Output the [X, Y] coordinate of the center of the cell containing the given text.  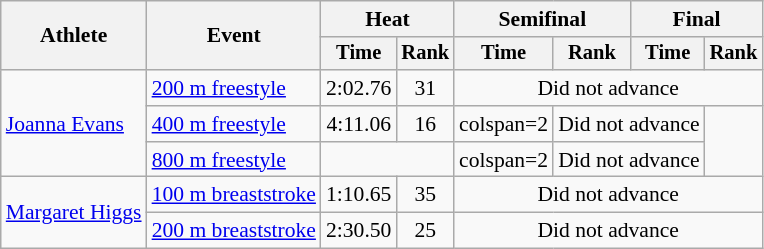
Semifinal [542, 19]
Heat [388, 19]
Joanna Evans [74, 124]
4:11.06 [358, 124]
400 m freestyle [234, 124]
25 [425, 231]
2:02.76 [358, 88]
31 [425, 88]
Event [234, 36]
16 [425, 124]
1:10.65 [358, 195]
Margaret Higgs [74, 212]
200 m freestyle [234, 88]
200 m breaststroke [234, 231]
Athlete [74, 36]
35 [425, 195]
100 m breaststroke [234, 195]
800 m freestyle [234, 160]
Final [697, 19]
2:30.50 [358, 231]
